For the text-containing cell, return its midpoint in (X, Y) coordinate format. 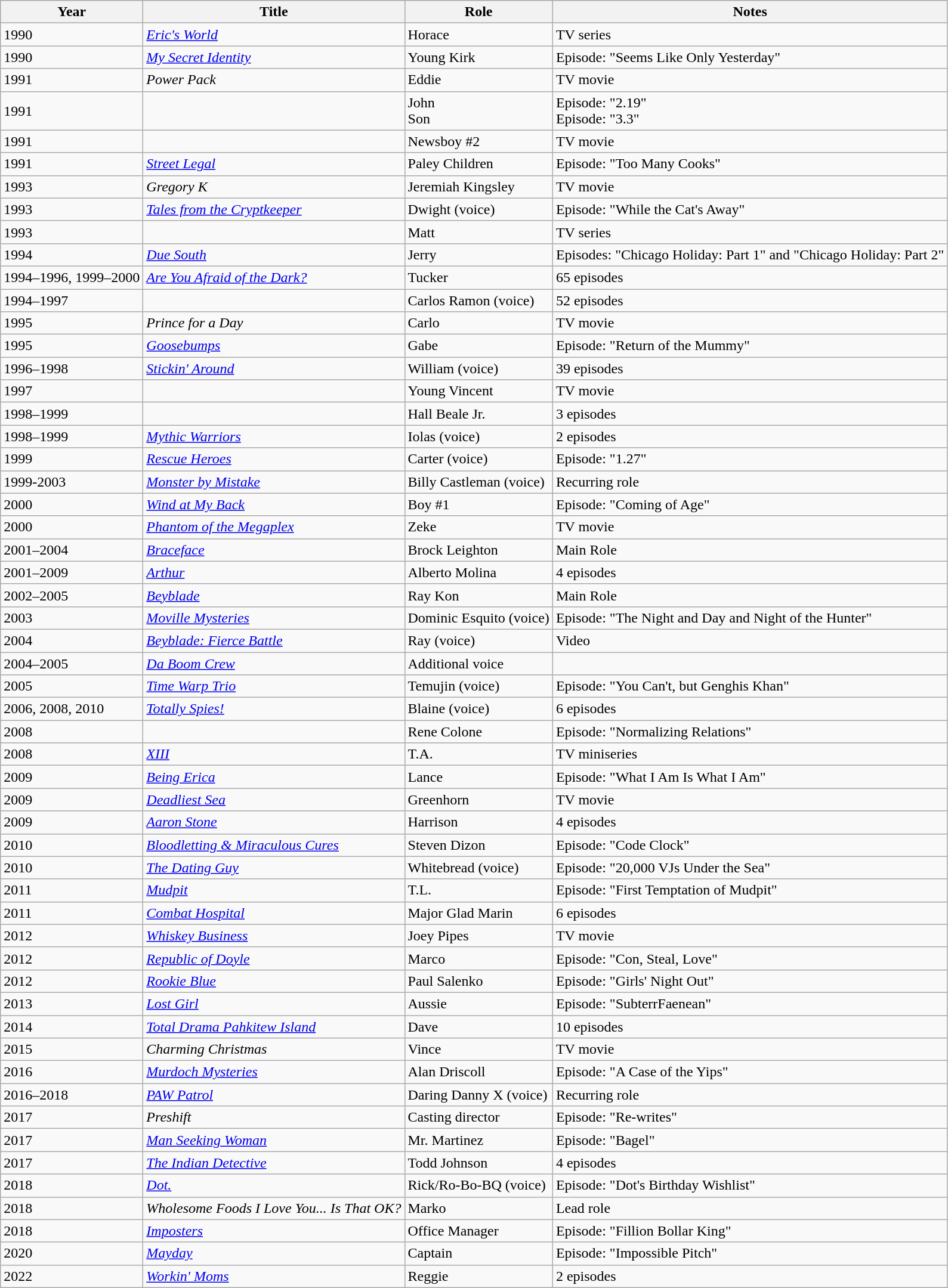
2014 (72, 1026)
Zeke (478, 527)
Rookie Blue (274, 981)
2002–2005 (72, 595)
Carter (voice) (478, 459)
Episode: "While the Cat's Away" (750, 209)
Hall Beale Jr. (478, 414)
Video (750, 640)
Episode: "Too Many Cooks" (750, 164)
Iolas (voice) (478, 436)
Episode: "Seems Like Only Yesterday" (750, 57)
Dwight (voice) (478, 209)
Reggie (478, 1276)
Joey Pipes (478, 936)
Combat Hospital (274, 913)
Beyblade: Fierce Battle (274, 640)
Gregory K (274, 187)
Episode: "Dot's Birthday Wishlist" (750, 1185)
Braceface (274, 550)
1994–1996, 1999–2000 (72, 277)
Marko (478, 1208)
Major Glad Marin (478, 913)
Workin' Moms (274, 1276)
Deadliest Sea (274, 800)
Imposters (274, 1231)
Episode: "2.19"Episode: "3.3" (750, 111)
Paley Children (478, 164)
Episode: "Re-writes" (750, 1117)
Episode: "What I Am Is What I Am" (750, 777)
Captain (478, 1253)
Dave (478, 1026)
2013 (72, 1004)
10 episodes (750, 1026)
Eddie (478, 80)
Aussie (478, 1004)
39 episodes (750, 369)
Marco (478, 958)
Carlos Ramon (voice) (478, 300)
Episode: "You Can't, but Genghis Khan" (750, 686)
Dot. (274, 1185)
Ray (voice) (478, 640)
Totally Spies! (274, 709)
Bloodletting & Miraculous Cures (274, 845)
Episode: "The Night and Day and Night of the Hunter" (750, 618)
Newsboy #2 (478, 141)
Ray Kon (478, 595)
Lead role (750, 1208)
Da Boom Crew (274, 664)
Lost Girl (274, 1004)
Blaine (voice) (478, 709)
1994 (72, 255)
Time Warp Trio (274, 686)
Episode: "Return of the Mummy" (750, 346)
Tucker (478, 277)
Total Drama Pahkitew Island (274, 1026)
2001–2004 (72, 550)
Mythic Warriors (274, 436)
Title (274, 12)
Jerry (478, 255)
2022 (72, 1276)
Episode: "Impossible Pitch" (750, 1253)
Additional voice (478, 664)
William (voice) (478, 369)
Murdoch Mysteries (274, 1072)
Are You Afraid of the Dark? (274, 277)
1999 (72, 459)
Being Erica (274, 777)
2005 (72, 686)
Episode: "SubterrFaenean" (750, 1004)
Wholesome Foods I Love You... Is That OK? (274, 1208)
2020 (72, 1253)
Whiskey Business (274, 936)
Casting director (478, 1117)
Episode: "Con, Steal, Love" (750, 958)
JohnSon (478, 111)
Street Legal (274, 164)
T.L. (478, 890)
The Dating Guy (274, 868)
Episode: "20,000 VJs Under the Sea" (750, 868)
Beyblade (274, 595)
Rescue Heroes (274, 459)
Harrison (478, 822)
Episodes: "Chicago Holiday: Part 1" and "Chicago Holiday: Part 2" (750, 255)
Jeremiah Kingsley (478, 187)
Power Pack (274, 80)
XIII (274, 754)
T.A. (478, 754)
Greenhorn (478, 800)
1994–1997 (72, 300)
TV miniseries (750, 754)
Daring Danny X (voice) (478, 1095)
Mr. Martinez (478, 1140)
PAW Patrol (274, 1095)
2016–2018 (72, 1095)
2004 (72, 640)
Episode: "Coming of Age" (750, 504)
Eric's World (274, 35)
Due South (274, 255)
Alan Driscoll (478, 1072)
Gabe (478, 346)
Mudpit (274, 890)
1999-2003 (72, 482)
1997 (72, 391)
Young Kirk (478, 57)
Vince (478, 1049)
Role (478, 12)
Temujin (voice) (478, 686)
Horace (478, 35)
Preshift (274, 1117)
Dominic Esquito (voice) (478, 618)
2004–2005 (72, 664)
65 episodes (750, 277)
52 episodes (750, 300)
Whitebread (voice) (478, 868)
3 episodes (750, 414)
Wind at My Back (274, 504)
Paul Salenko (478, 981)
The Indian Detective (274, 1163)
Republic of Doyle (274, 958)
Rene Colone (478, 732)
Episode: "First Temptation of Mudpit" (750, 890)
Charming Christmas (274, 1049)
Episode: "A Case of the Yips" (750, 1072)
Office Manager (478, 1231)
Episode: "Normalizing Relations" (750, 732)
1996–1998 (72, 369)
Episode: "Girls' Night Out" (750, 981)
Notes (750, 12)
Mayday (274, 1253)
Carlo (478, 323)
Year (72, 12)
2001–2009 (72, 572)
Man Seeking Woman (274, 1140)
Episode: "Code Clock" (750, 845)
Alberto Molina (478, 572)
2003 (72, 618)
Young Vincent (478, 391)
Billy Castleman (voice) (478, 482)
Episode: "1.27" (750, 459)
Prince for a Day (274, 323)
Tales from the Cryptkeeper (274, 209)
2006, 2008, 2010 (72, 709)
Rick/Ro-Bo-BQ (voice) (478, 1185)
Monster by Mistake (274, 482)
Stickin' Around (274, 369)
Episode: "Bagel" (750, 1140)
Todd Johnson (478, 1163)
Lance (478, 777)
Moville Mysteries (274, 618)
Brock Leighton (478, 550)
Boy #1 (478, 504)
2015 (72, 1049)
2016 (72, 1072)
Episode: "Fillion Bollar King" (750, 1231)
Phantom of the Megaplex (274, 527)
Goosebumps (274, 346)
My Secret Identity (274, 57)
Arthur (274, 572)
Aaron Stone (274, 822)
Steven Dizon (478, 845)
Matt (478, 232)
